Extract the (x, y) coordinate from the center of the cell holding the provided text.  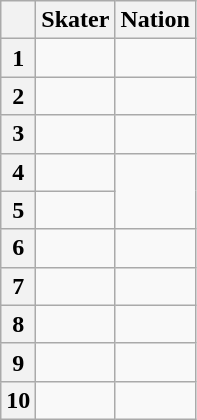
8 (18, 324)
Skater (76, 20)
Nation (155, 20)
2 (18, 96)
5 (18, 210)
7 (18, 286)
3 (18, 134)
1 (18, 58)
9 (18, 362)
6 (18, 248)
10 (18, 400)
4 (18, 172)
